Detect which cell encompasses the target text, then output its [x, y] center coordinate. 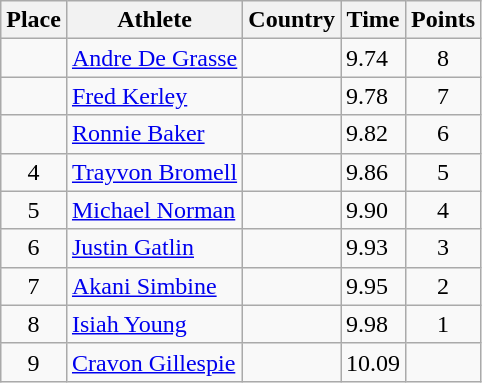
3 [444, 248]
Justin Gatlin [154, 248]
9.78 [374, 96]
Country [292, 20]
Isiah Young [154, 324]
9.90 [374, 210]
Andre De Grasse [154, 58]
Time [374, 20]
2 [444, 286]
9.95 [374, 286]
Trayvon Bromell [154, 172]
1 [444, 324]
Akani Simbine [154, 286]
9 [34, 362]
Michael Norman [154, 210]
9.86 [374, 172]
9.93 [374, 248]
Place [34, 20]
9.74 [374, 58]
Ronnie Baker [154, 134]
10.09 [374, 362]
Athlete [154, 20]
9.82 [374, 134]
Cravon Gillespie [154, 362]
Points [444, 20]
Fred Kerley [154, 96]
9.98 [374, 324]
